Find where the given text appears and provide that cell's center as [X, Y] coordinate. 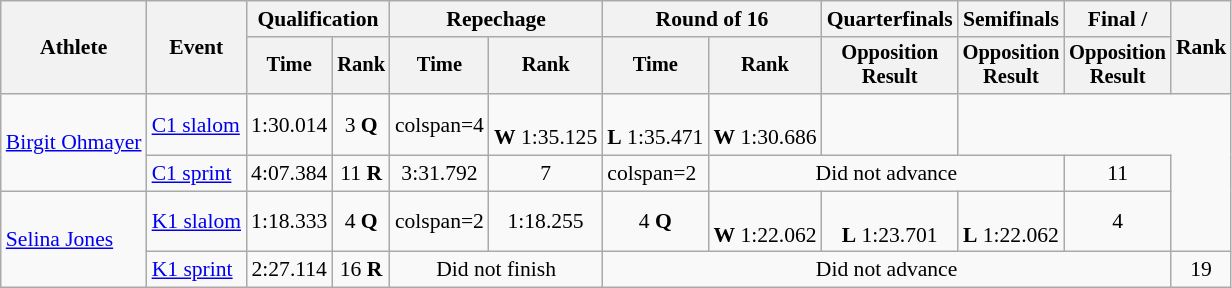
3 Q [361, 124]
11 [1118, 174]
4:07.384 [289, 174]
1:18.333 [289, 222]
Semifinals [1012, 19]
11 R [361, 174]
Final / [1118, 19]
Did not finish [496, 270]
C1 sprint [196, 174]
4 [1118, 222]
1:18.255 [546, 222]
L 1:22.062 [1012, 222]
Round of 16 [712, 19]
Birgit Ohmayer [74, 142]
Quarterfinals [890, 19]
K1 slalom [196, 222]
Selina Jones [74, 240]
Athlete [74, 48]
Qualification [318, 19]
C1 slalom [196, 124]
Event [196, 48]
16 R [361, 270]
1:30.014 [289, 124]
3:31.792 [440, 174]
2:27.114 [289, 270]
W 1:22.062 [764, 222]
L 1:35.471 [655, 124]
K1 sprint [196, 270]
W 1:35.125 [546, 124]
19 [1202, 270]
7 [546, 174]
Repechage [496, 19]
colspan=4 [440, 124]
L 1:23.701 [890, 222]
W 1:30.686 [764, 124]
